Return the (X, Y) coordinate for the center point of the cell that contains the specified text.  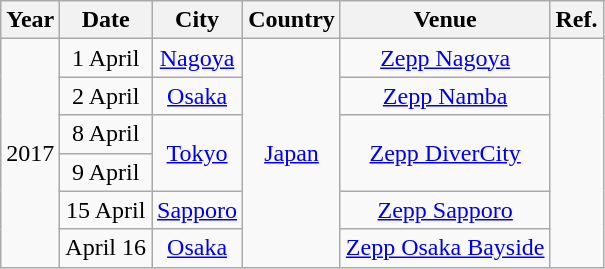
April 16 (106, 248)
2017 (30, 153)
Zepp Namba (445, 96)
Nagoya (198, 58)
2 April (106, 96)
Date (106, 20)
Zepp Sapporo (445, 210)
Venue (445, 20)
15 April (106, 210)
City (198, 20)
Tokyo (198, 153)
Country (292, 20)
9 April (106, 172)
Year (30, 20)
1 April (106, 58)
Zepp DiverCity (445, 153)
Zepp Osaka Bayside (445, 248)
Zepp Nagoya (445, 58)
8 April (106, 134)
Sapporo (198, 210)
Japan (292, 153)
Ref. (576, 20)
